Find where the given text appears and provide that cell's center as (x, y) coordinate. 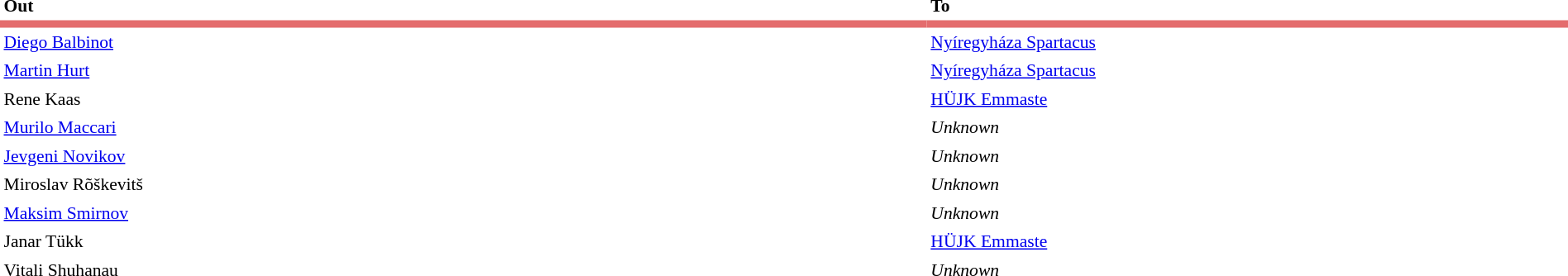
Janar Tükk (463, 241)
Diego Balbinot (463, 42)
Jevgeni Novikov (463, 156)
Martin Hurt (463, 70)
Murilo Maccari (463, 127)
Maksim Smirnov (463, 212)
Rene Kaas (463, 98)
Miroslav Rõškevitš (463, 184)
